Locate the cell with the specified text and output its [x, y] center coordinate. 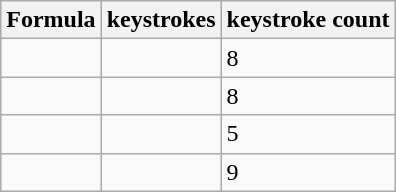
5 [308, 134]
9 [308, 172]
keystrokes [161, 20]
keystroke count [308, 20]
Formula [51, 20]
